Determine the (X, Y) coordinate at the center of the cell enclosing the given text.  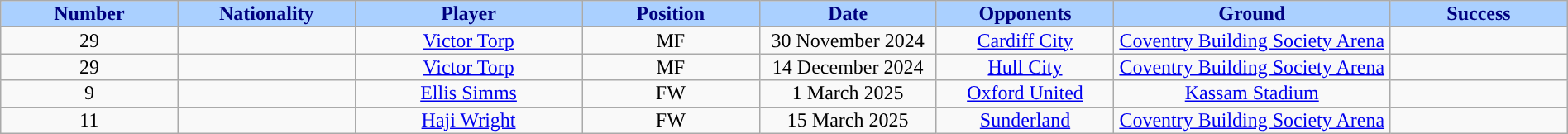
30 November 2024 (848, 41)
Ground (1252, 14)
Ellis Simms (468, 93)
Kassam Stadium (1252, 93)
Oxford United (1025, 93)
11 (89, 120)
Cardiff City (1025, 41)
9 (89, 93)
Player (468, 14)
Hull City (1025, 67)
Date (848, 14)
1 March 2025 (848, 93)
15 March 2025 (848, 120)
Haji Wright (468, 120)
Success (1479, 14)
Sunderland (1025, 120)
Opponents (1025, 14)
14 December 2024 (848, 67)
Position (671, 14)
Number (89, 14)
Nationality (266, 14)
